Identify which cell holds the provided text, then report its [x, y] central coordinate. 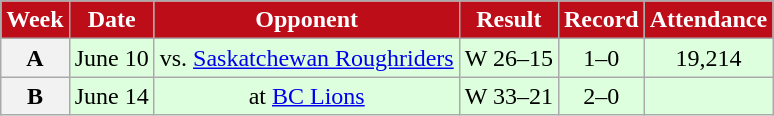
W 26–15 [508, 58]
1–0 [601, 58]
Week [35, 20]
Date [112, 20]
2–0 [601, 96]
Record [601, 20]
B [35, 96]
June 14 [112, 96]
Attendance [708, 20]
A [35, 58]
June 10 [112, 58]
vs. Saskatchewan Roughriders [306, 58]
Result [508, 20]
at BC Lions [306, 96]
19,214 [708, 58]
W 33–21 [508, 96]
Opponent [306, 20]
